Scan for the cell matching the given text and deliver its [X, Y] coordinate at center. 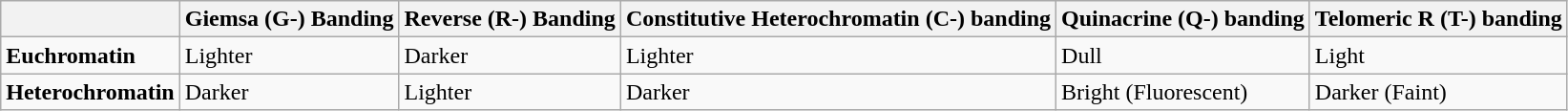
Constitutive Heterochromatin (C-) banding [838, 19]
Telomeric R (T-) banding [1438, 19]
Reverse (R-) Banding [510, 19]
Euchromatin [90, 55]
Light [1438, 55]
Giemsa (G-) Banding [289, 19]
Darker (Faint) [1438, 92]
Heterochromatin [90, 92]
Dull [1183, 55]
Bright (Fluorescent) [1183, 92]
Quinacrine (Q-) banding [1183, 19]
